Determine the (X, Y) coordinate at the center of the cell enclosing the given text.  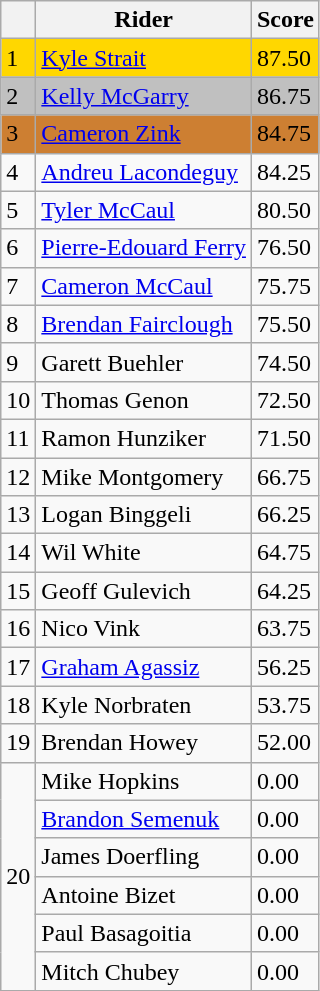
86.75 (285, 96)
Mike Montgomery (144, 477)
19 (18, 743)
87.50 (285, 58)
Kelly McGarry (144, 96)
7 (18, 286)
80.50 (285, 210)
11 (18, 438)
72.50 (285, 400)
84.25 (285, 172)
Brendan Fairclough (144, 324)
6 (18, 248)
Tyler McCaul (144, 210)
52.00 (285, 743)
75.50 (285, 324)
76.50 (285, 248)
18 (18, 705)
Kyle Strait (144, 58)
74.50 (285, 362)
Mike Hopkins (144, 781)
James Doerfling (144, 857)
Thomas Genon (144, 400)
64.25 (285, 591)
14 (18, 553)
Rider (144, 20)
10 (18, 400)
Brandon Semenuk (144, 819)
Wil White (144, 553)
9 (18, 362)
12 (18, 477)
Mitch Chubey (144, 971)
16 (18, 629)
Paul Basagoitia (144, 933)
Cameron McCaul (144, 286)
Brendan Howey (144, 743)
3 (18, 134)
63.75 (285, 629)
71.50 (285, 438)
Cameron Zink (144, 134)
Kyle Norbraten (144, 705)
Ramon Hunziker (144, 438)
8 (18, 324)
13 (18, 515)
Garett Buehler (144, 362)
15 (18, 591)
Logan Binggeli (144, 515)
1 (18, 58)
20 (18, 876)
64.75 (285, 553)
53.75 (285, 705)
4 (18, 172)
Score (285, 20)
Antoine Bizet (144, 895)
2 (18, 96)
17 (18, 667)
66.75 (285, 477)
Pierre-Edouard Ferry (144, 248)
Graham Agassiz (144, 667)
66.25 (285, 515)
5 (18, 210)
Nico Vink (144, 629)
Andreu Lacondeguy (144, 172)
56.25 (285, 667)
Geoff Gulevich (144, 591)
84.75 (285, 134)
75.75 (285, 286)
